Return the [X, Y] coordinate for the center point of the cell that contains the specified text.  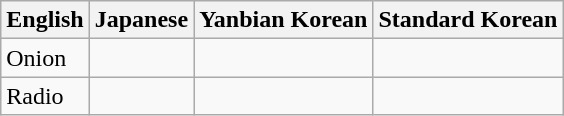
Standard Korean [468, 20]
Japanese [141, 20]
Radio [45, 96]
English [45, 20]
Yanbian Korean [284, 20]
Onion [45, 58]
